Pinpoint the cell where the given text exists, returning its (X, Y) midpoint coordinate. 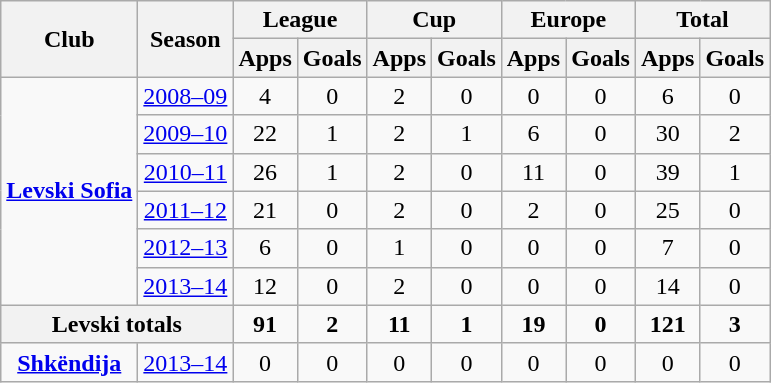
7 (667, 248)
2010–11 (186, 172)
Cup (434, 20)
21 (265, 210)
Levski Sofia (70, 191)
Season (186, 39)
2008–09 (186, 96)
39 (667, 172)
12 (265, 286)
2012–13 (186, 248)
22 (265, 134)
30 (667, 134)
19 (533, 324)
121 (667, 324)
26 (265, 172)
Club (70, 39)
Total (702, 20)
League (300, 20)
Levski totals (117, 324)
Shkëndija (70, 362)
14 (667, 286)
Europe (568, 20)
3 (735, 324)
2011–12 (186, 210)
25 (667, 210)
4 (265, 96)
2009–10 (186, 134)
91 (265, 324)
